Locate the cell with the specified text and output its [X, Y] center coordinate. 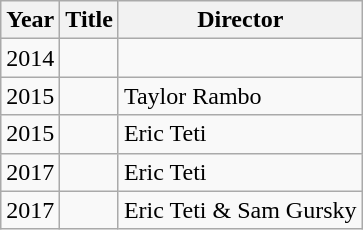
Director [240, 20]
2014 [30, 58]
Taylor Rambo [240, 96]
Title [90, 20]
Year [30, 20]
Eric Teti & Sam Gursky [240, 210]
